From the cell containing the given text, extract its center point as (X, Y) coordinate. 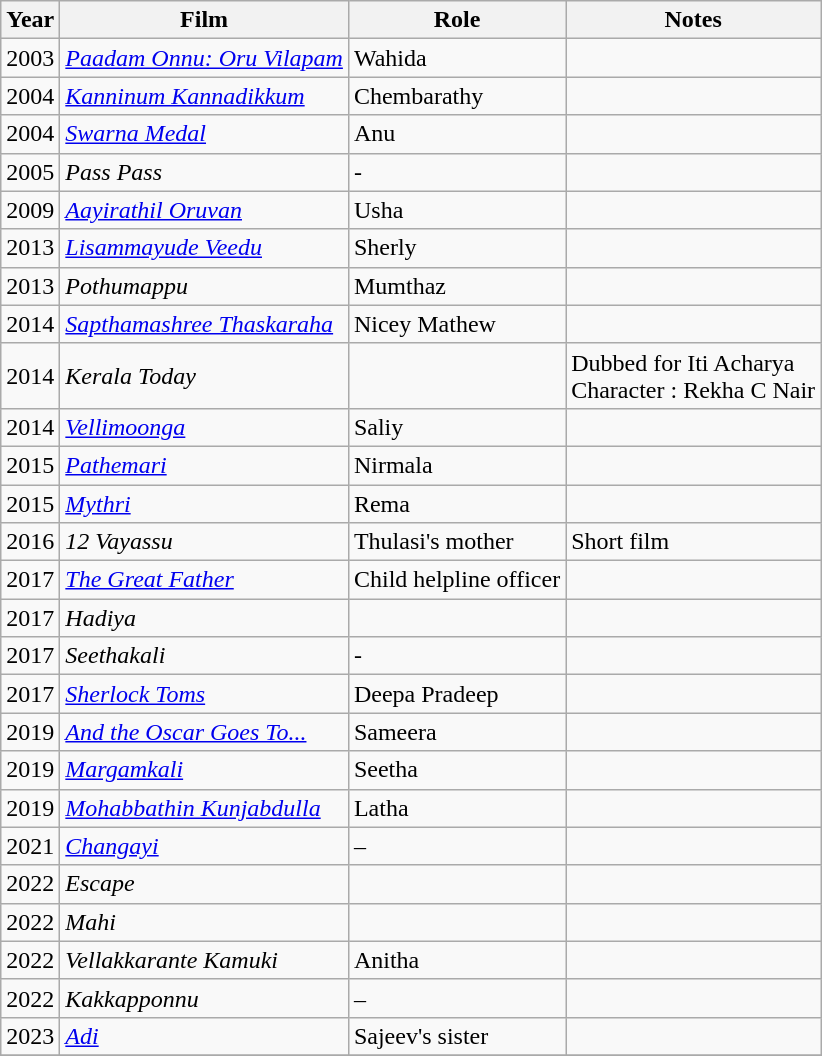
Sameera (456, 732)
Nirmala (456, 465)
Anu (456, 134)
And the Oscar Goes To... (204, 732)
Seethakali (204, 656)
Dubbed for Iti Acharya Character : Rekha C Nair (694, 376)
Notes (694, 20)
Margamkali (204, 770)
2021 (30, 846)
2009 (30, 210)
Pass Pass (204, 172)
Chembarathy (456, 96)
2005 (30, 172)
Wahida (456, 58)
Pathemari (204, 465)
Escape (204, 884)
Changayi (204, 846)
Thulasi's mother (456, 542)
Adi (204, 1036)
Lisammayude Veedu (204, 248)
Year (30, 20)
Swarna Medal (204, 134)
Film (204, 20)
Nicey Mathew (456, 324)
Role (456, 20)
Usha (456, 210)
Sajeev's sister (456, 1036)
Deepa Pradeep (456, 694)
Mythri (204, 503)
Kerala Today (204, 376)
Pothumappu (204, 286)
12 Vayassu (204, 542)
Latha (456, 808)
Rema (456, 503)
Vellakkarante Kamuki (204, 960)
2023 (30, 1036)
Kakkapponnu (204, 998)
Sherly (456, 248)
Short film (694, 542)
2003 (30, 58)
Kanninum Kannadikkum (204, 96)
Aayirathil Oruvan (204, 210)
Mahi (204, 922)
Sherlock Toms (204, 694)
The Great Father (204, 580)
Vellimoonga (204, 427)
Seetha (456, 770)
Paadam Onnu: Oru Vilapam (204, 58)
Sapthamashree Thaskaraha (204, 324)
Child helpline officer (456, 580)
2016 (30, 542)
Hadiya (204, 618)
Saliy (456, 427)
Anitha (456, 960)
Mohabbathin Kunjabdulla (204, 808)
Mumthaz (456, 286)
